Detect which cell encompasses the target text, then output its (x, y) center coordinate. 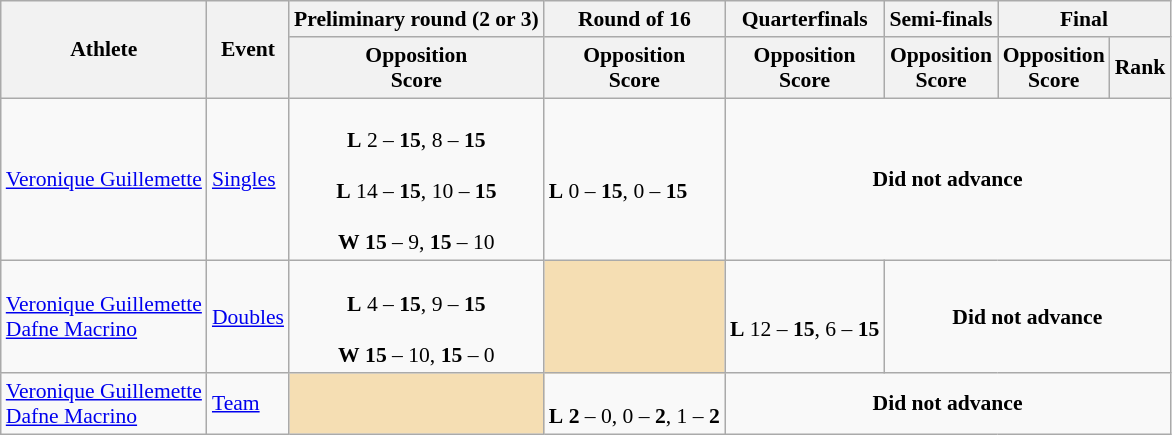
Veronique Guillemette (104, 180)
L 12 – 15, 6 – 15 (804, 317)
L 4 – 15, 9 – 15W 15 – 10, 15 – 0 (416, 317)
Athlete (104, 50)
Quarterfinals (804, 19)
Rank (1140, 68)
Event (248, 50)
Preliminary round (2 or 3) (416, 19)
Semi-finals (940, 19)
Final (1084, 19)
L 0 – 15, 0 – 15 (634, 180)
L 2 – 0, 0 – 2, 1 – 2 (634, 404)
Round of 16 (634, 19)
Doubles (248, 317)
L 2 – 15, 8 – 15L 14 – 15, 10 – 15W 15 – 9, 15 – 10 (416, 180)
Singles (248, 180)
Team (248, 404)
